For the text-containing cell, return its midpoint in (x, y) coordinate format. 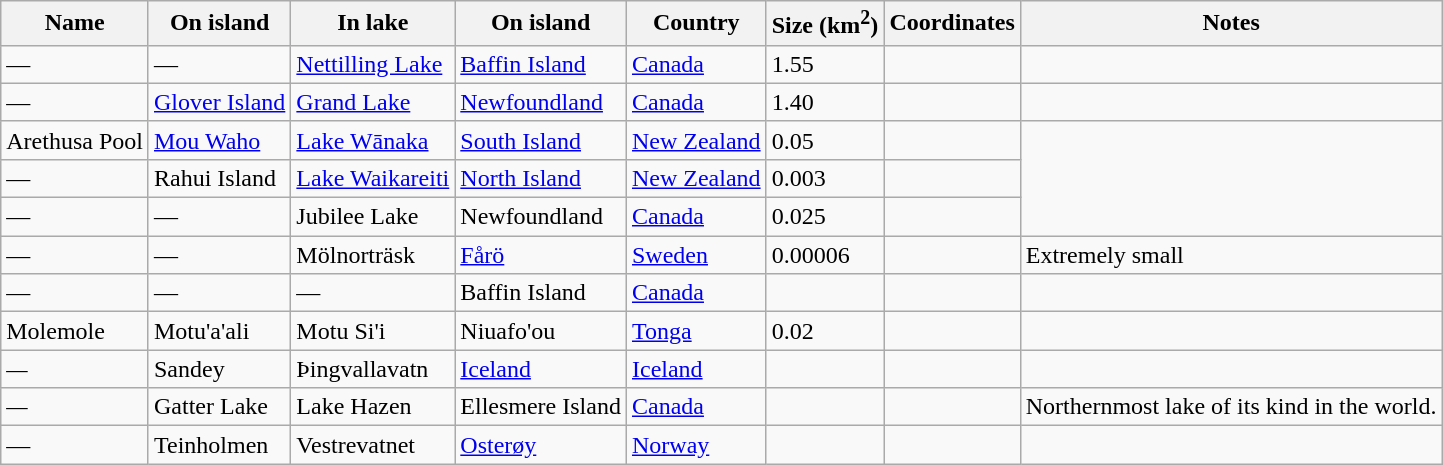
1.40 (825, 102)
North Island (541, 178)
0.00006 (825, 255)
Notes (1231, 24)
Grand Lake (373, 102)
Name (75, 24)
Norway (696, 445)
1.55 (825, 64)
Þingvallavatn (373, 369)
Size (km2) (825, 24)
Vestrevatnet (373, 445)
Nettilling Lake (373, 64)
Northernmost lake of its kind in the world. (1231, 407)
Glover Island (219, 102)
Fårö (541, 255)
Lake Waikareiti (373, 178)
Tonga (696, 331)
Jubilee Lake (373, 217)
Molemole (75, 331)
South Island (541, 140)
0.05 (825, 140)
Extremely small (1231, 255)
Mölnorträsk (373, 255)
Ellesmere Island (541, 407)
In lake (373, 24)
0.02 (825, 331)
Gatter Lake (219, 407)
Sweden (696, 255)
Lake Wānaka (373, 140)
Coordinates (952, 24)
0.025 (825, 217)
Mou Waho (219, 140)
Motu Si'i (373, 331)
Rahui Island (219, 178)
Niuafo'ou (541, 331)
Arethusa Pool (75, 140)
Teinholmen (219, 445)
Osterøy (541, 445)
Sandey (219, 369)
Country (696, 24)
Lake Hazen (373, 407)
0.003 (825, 178)
Motu'a'ali (219, 331)
